Find where the given text appears and provide that cell's center as [x, y] coordinate. 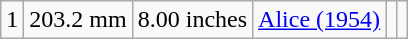
203.2 mm [78, 20]
Alice (1954) [320, 20]
1 [12, 20]
8.00 inches [192, 20]
